Determine the (x, y) coordinate at the center of the cell enclosing the given text.  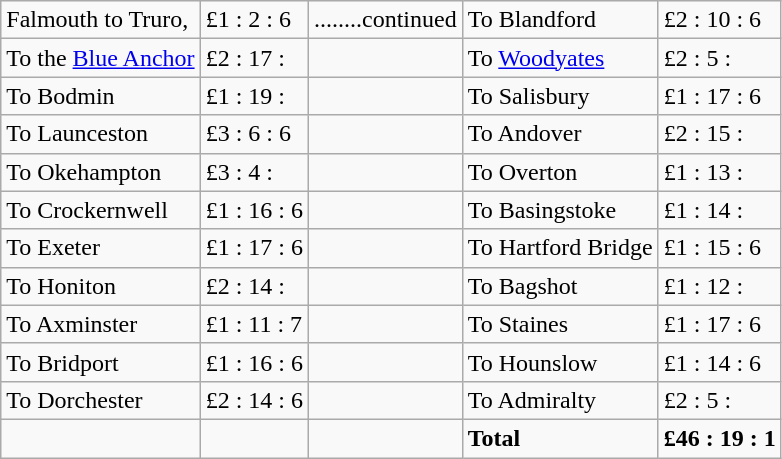
Total (560, 438)
To Okehampton (100, 172)
£3 : 6 : 6 (254, 134)
£1 : 2 : 6 (254, 20)
To Axminster (100, 324)
........continued (386, 20)
£1 : 12 : (720, 286)
To Crockernwell (100, 210)
To Bagshot (560, 286)
£2 : 17 : (254, 58)
£2 : 10 : 6 (720, 20)
To Staines (560, 324)
To Hounslow (560, 362)
To Salisbury (560, 96)
To Blandford (560, 20)
£2 : 14 : (254, 286)
£2 : 15 : (720, 134)
To Bodmin (100, 96)
Falmouth to Truro, (100, 20)
To Andover (560, 134)
To Bridport (100, 362)
To Woodyates (560, 58)
£2 : 14 : 6 (254, 400)
To Exeter (100, 248)
£1 : 14 : 6 (720, 362)
To Hartford Bridge (560, 248)
£1 : 11 : 7 (254, 324)
To Admiralty (560, 400)
£1 : 19 : (254, 96)
£1 : 14 : (720, 210)
£46 : 19 : 1 (720, 438)
To the Blue Anchor (100, 58)
£3 : 4 : (254, 172)
To Basingstoke (560, 210)
£1 : 13 : (720, 172)
To Honiton (100, 286)
To Dorchester (100, 400)
To Overton (560, 172)
£1 : 15 : 6 (720, 248)
To Launceston (100, 134)
